Return [X, Y] of the center of cell containing provided text 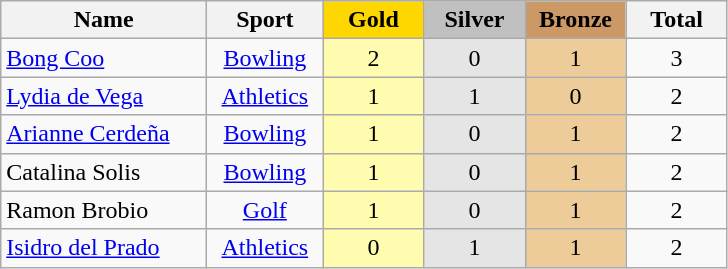
Total [676, 20]
Bronze [576, 20]
Golf [265, 210]
Isidro del Prado [104, 248]
Arianne Cerdeña [104, 134]
Name [104, 20]
3 [676, 58]
Lydia de Vega [104, 96]
Sport [265, 20]
Catalina Solis [104, 172]
Bong Coo [104, 58]
Silver [474, 20]
Gold [374, 20]
Ramon Brobio [104, 210]
